Locate the cell with the specified text and output its [x, y] center coordinate. 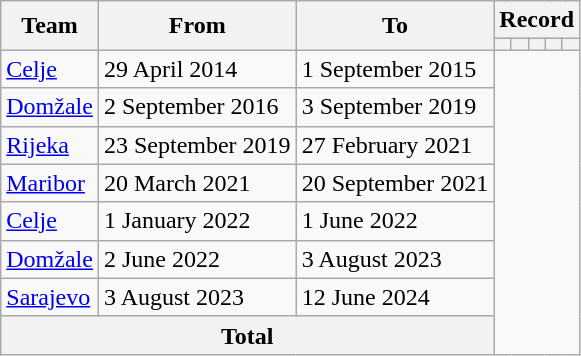
20 March 2021 [197, 183]
23 September 2019 [197, 145]
29 April 2014 [197, 69]
2 June 2022 [197, 259]
From [197, 26]
12 June 2024 [395, 297]
1 June 2022 [395, 221]
Record [537, 20]
1 September 2015 [395, 69]
To [395, 26]
1 January 2022 [197, 221]
20 September 2021 [395, 183]
3 September 2019 [395, 107]
Total [248, 335]
Sarajevo [50, 297]
Team [50, 26]
27 February 2021 [395, 145]
2 September 2016 [197, 107]
Maribor [50, 183]
Rijeka [50, 145]
